Locate the cell with the specified text and output its (x, y) center coordinate. 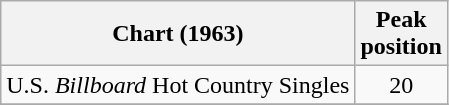
Peakposition (401, 34)
20 (401, 85)
U.S. Billboard Hot Country Singles (178, 85)
Chart (1963) (178, 34)
